From the cell containing the given text, extract its center point as (X, Y) coordinate. 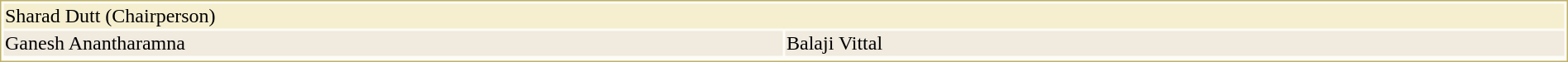
Sharad Dutt (Chairperson) (784, 16)
Ganesh Anantharamna (393, 44)
Balaji Vittal (1175, 44)
